Locate the cell with the specified text and output its [X, Y] center coordinate. 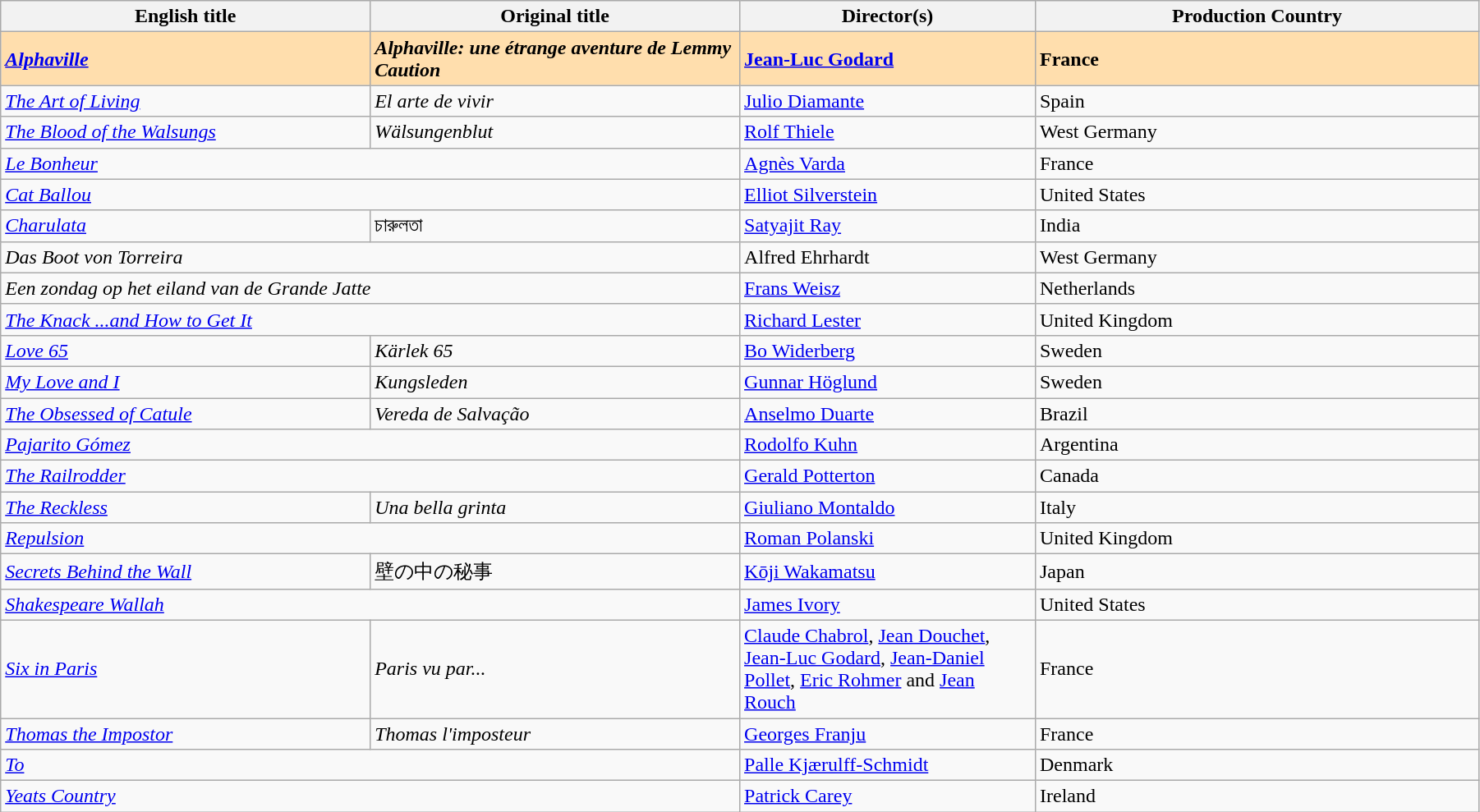
Elliot Silverstein [888, 195]
The Railrodder [370, 476]
Paris vu par... [555, 668]
Palle Kjærulff-Schmidt [888, 765]
Bo Widerberg [888, 351]
Richard Lester [888, 319]
English title [186, 16]
Una bella grinta [555, 507]
Thomas l'imposteur [555, 733]
Ireland [1257, 796]
Production Country [1257, 16]
Das Boot von Torreira [370, 257]
Spain [1257, 101]
Denmark [1257, 765]
Love 65 [186, 351]
壁の中の秘事 [555, 571]
The Reckless [186, 507]
Agnès Varda [888, 163]
Anselmo Duarte [888, 413]
Jean-Luc Godard [888, 59]
Netherlands [1257, 288]
Brazil [1257, 413]
Argentina [1257, 445]
India [1257, 226]
Thomas the Impostor [186, 733]
James Ivory [888, 604]
Wälsungenblut [555, 132]
To [370, 765]
Satyajit Ray [888, 226]
The Blood of the Walsungs [186, 132]
Gunnar Höglund [888, 382]
Six in Paris [186, 668]
Original title [555, 16]
Alfred Ehrhardt [888, 257]
Claude Chabrol, Jean Douchet, Jean-Luc Godard, Jean-Daniel Pollet, Eric Rohmer and Jean Rouch [888, 668]
Julio Diamante [888, 101]
Director(s) [888, 16]
Pajarito Gómez [370, 445]
El arte de vivir [555, 101]
Rodolfo Kuhn [888, 445]
Alphaville: une étrange aventure de Lemmy Caution [555, 59]
Gerald Potterton [888, 476]
Japan [1257, 571]
Alphaville [186, 59]
Patrick Carey [888, 796]
Kärlek 65 [555, 351]
Giuliano Montaldo [888, 507]
Roman Polanski [888, 539]
Rolf Thiele [888, 132]
My Love and I [186, 382]
Canada [1257, 476]
Italy [1257, 507]
Repulsion [370, 539]
Cat Ballou [370, 195]
The Obsessed of Catule [186, 413]
Le Bonheur [370, 163]
Georges Franju [888, 733]
Charulata [186, 226]
The Knack ...and How to Get It [370, 319]
Kōji Wakamatsu [888, 571]
The Art of Living [186, 101]
Shakespeare Wallah [370, 604]
Yeats Country [370, 796]
Frans Weisz [888, 288]
Vereda de Salvação [555, 413]
Een zondag op het eiland van de Grande Jatte [370, 288]
চারুলতা [555, 226]
Secrets Behind the Wall [186, 571]
Kungsleden [555, 382]
